Output the [X, Y] coordinate of the center of the cell containing the given text.  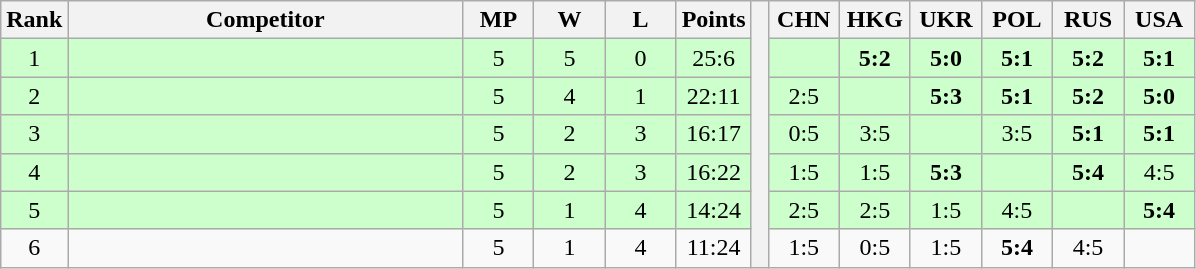
6 [34, 248]
L [640, 20]
MP [498, 20]
16:22 [714, 172]
Competitor [266, 20]
POL [1016, 20]
14:24 [714, 210]
CHN [804, 20]
16:17 [714, 134]
0 [640, 58]
RUS [1088, 20]
HKG [874, 20]
W [570, 20]
Rank [34, 20]
22:11 [714, 96]
UKR [946, 20]
USA [1160, 20]
Points [714, 20]
25:6 [714, 58]
11:24 [714, 248]
